Output the [X, Y] coordinate of the center of the cell containing the given text.  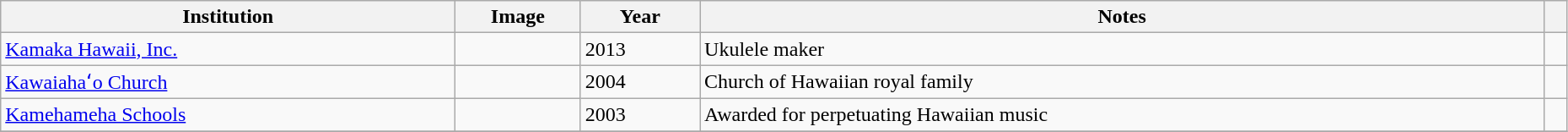
Kawaiahaʻo Church [228, 82]
2003 [639, 114]
2004 [639, 82]
Institution [228, 17]
Kamaka Hawaii, Inc. [228, 49]
Ukulele maker [1122, 49]
Church of Hawaiian royal family [1122, 82]
Year [639, 17]
Kamehameha Schools [228, 114]
2013 [639, 49]
Awarded for perpetuating Hawaiian music [1122, 114]
Notes [1122, 17]
Image [518, 17]
